Identify which cell holds the provided text, then report its [x, y] central coordinate. 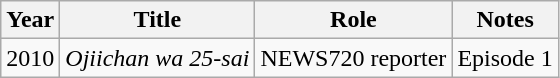
2010 [30, 58]
Role [354, 20]
Ojiichan wa 25-sai [158, 58]
Notes [505, 20]
Title [158, 20]
Year [30, 20]
NEWS720 reporter [354, 58]
Episode 1 [505, 58]
